Identify which cell holds the provided text, then report its (X, Y) central coordinate. 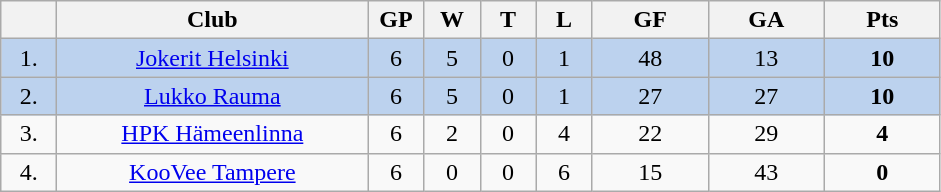
1. (29, 58)
4. (29, 172)
KooVee Tampere (212, 172)
T (508, 20)
GA (766, 20)
Jokerit Helsinki (212, 58)
W (452, 20)
GF (650, 20)
22 (650, 134)
13 (766, 58)
Club (212, 20)
2. (29, 96)
Lukko Rauma (212, 96)
43 (766, 172)
29 (766, 134)
2 (452, 134)
GP (396, 20)
15 (650, 172)
3. (29, 134)
Pts (882, 20)
48 (650, 58)
L (564, 20)
HPK Hämeenlinna (212, 134)
